Search for the cell housing the specified text and yield its [X, Y] center coordinate. 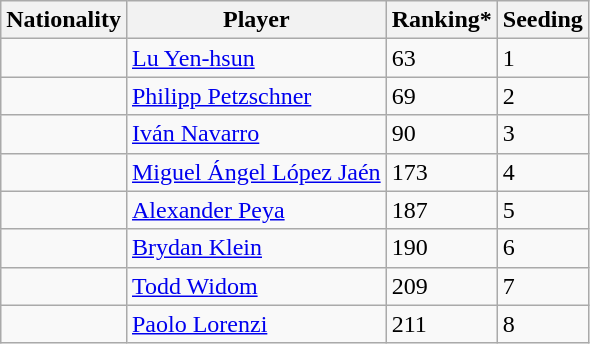
Todd Widom [256, 286]
Seeding [542, 20]
2 [542, 96]
Alexander Peya [256, 210]
Iván Navarro [256, 134]
209 [442, 286]
5 [542, 210]
4 [542, 172]
Philipp Petzschner [256, 96]
3 [542, 134]
1 [542, 58]
Paolo Lorenzi [256, 324]
63 [442, 58]
8 [542, 324]
Miguel Ángel López Jaén [256, 172]
Ranking* [442, 20]
173 [442, 172]
6 [542, 248]
90 [442, 134]
187 [442, 210]
Lu Yen-hsun [256, 58]
Player [256, 20]
Brydan Klein [256, 248]
7 [542, 286]
69 [442, 96]
211 [442, 324]
190 [442, 248]
Nationality [64, 20]
